Determine the [X, Y] coordinate at the center of the cell enclosing the given text.  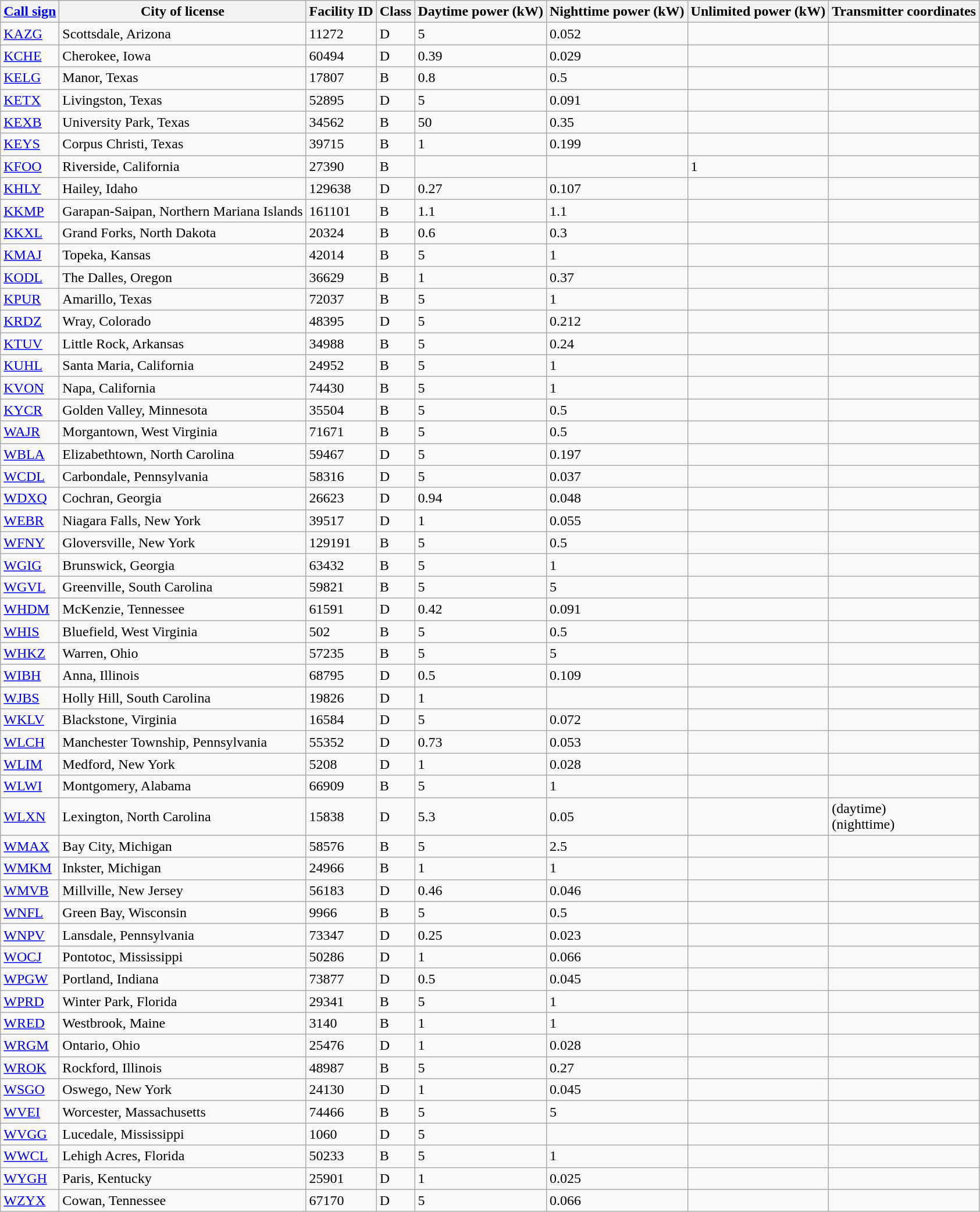
15838 [341, 817]
68795 [341, 676]
KODL [30, 277]
Corpus Christi, Texas [183, 144]
Grand Forks, North Dakota [183, 233]
Greenville, South Carolina [183, 587]
WHKZ [30, 654]
161101 [341, 211]
39715 [341, 144]
58576 [341, 846]
71671 [341, 432]
Golden Valley, Minnesota [183, 410]
Daytime power (kW) [480, 12]
Hailey, Idaho [183, 188]
24952 [341, 366]
Westbrook, Maine [183, 1024]
74430 [341, 388]
63432 [341, 565]
KYCR [30, 410]
KAZG [30, 34]
Niagara Falls, New York [183, 521]
5.3 [480, 817]
WGIG [30, 565]
KEXB [30, 122]
Lansdale, Pennsylvania [183, 935]
Montgomery, Alabama [183, 786]
KPUR [30, 300]
25901 [341, 1178]
KVON [30, 388]
WRGM [30, 1046]
0.39 [480, 56]
42014 [341, 255]
60494 [341, 56]
0.24 [616, 344]
KKXL [30, 233]
Bay City, Michigan [183, 846]
WZYX [30, 1200]
Blackstone, Virginia [183, 720]
WLXN [30, 817]
Riverside, California [183, 166]
50 [480, 122]
59821 [341, 587]
Medford, New York [183, 764]
WEBR [30, 521]
129638 [341, 188]
129191 [341, 543]
57235 [341, 654]
KMAJ [30, 255]
Lehigh Acres, Florida [183, 1156]
McKenzie, Tennessee [183, 609]
Cochran, Georgia [183, 498]
9966 [341, 912]
36629 [341, 277]
35504 [341, 410]
1060 [341, 1134]
26623 [341, 498]
0.35 [616, 122]
66909 [341, 786]
WMKM [30, 868]
Morgantown, West Virginia [183, 432]
0.048 [616, 498]
0.055 [616, 521]
0.94 [480, 498]
Little Rock, Arkansas [183, 344]
0.46 [480, 890]
KKMP [30, 211]
WMAX [30, 846]
20324 [341, 233]
Portland, Indiana [183, 979]
Green Bay, Wisconsin [183, 912]
0.42 [480, 609]
16584 [341, 720]
WFNY [30, 543]
Call sign [30, 12]
55352 [341, 742]
Holly Hill, South Carolina [183, 698]
Pontotoc, Mississippi [183, 957]
29341 [341, 1001]
WPGW [30, 979]
0.199 [616, 144]
5208 [341, 764]
WKLV [30, 720]
502 [341, 631]
Transmitter coordinates [904, 12]
KELG [30, 78]
WHDM [30, 609]
Anna, Illinois [183, 676]
The Dalles, Oregon [183, 277]
0.023 [616, 935]
WOCJ [30, 957]
KCHE [30, 56]
Class [395, 12]
Nighttime power (kW) [616, 12]
27390 [341, 166]
0.73 [480, 742]
Wray, Colorado [183, 322]
WVEI [30, 1112]
University Park, Texas [183, 122]
WHIS [30, 631]
0.37 [616, 277]
Topeka, Kansas [183, 255]
WWCL [30, 1156]
0.3 [616, 233]
Brunswick, Georgia [183, 565]
0.197 [616, 454]
67170 [341, 1200]
WYGH [30, 1178]
24130 [341, 1090]
0.109 [616, 676]
11272 [341, 34]
Lucedale, Mississippi [183, 1134]
0.053 [616, 742]
48987 [341, 1068]
WIBH [30, 676]
73877 [341, 979]
Carbondale, Pennsylvania [183, 476]
WMVB [30, 890]
Unlimited power (kW) [758, 12]
Manchester Township, Pennsylvania [183, 742]
Winter Park, Florida [183, 1001]
3140 [341, 1024]
WSGO [30, 1090]
0.037 [616, 476]
Paris, Kentucky [183, 1178]
KUHL [30, 366]
0.107 [616, 188]
WLWI [30, 786]
39517 [341, 521]
19826 [341, 698]
KTUV [30, 344]
Cowan, Tennessee [183, 1200]
25476 [341, 1046]
Millville, New Jersey [183, 890]
WDXQ [30, 498]
WLCH [30, 742]
KRDZ [30, 322]
KEYS [30, 144]
52895 [341, 100]
24966 [341, 868]
74466 [341, 1112]
59467 [341, 454]
Scottsdale, Arizona [183, 34]
Gloversville, New York [183, 543]
56183 [341, 890]
WNFL [30, 912]
Rockford, Illinois [183, 1068]
50286 [341, 957]
WNPV [30, 935]
WCDL [30, 476]
Inkster, Michigan [183, 868]
WJBS [30, 698]
KETX [30, 100]
WVGG [30, 1134]
0.8 [480, 78]
WRED [30, 1024]
Cherokee, Iowa [183, 56]
Manor, Texas [183, 78]
(daytime) (nighttime) [904, 817]
Lexington, North Carolina [183, 817]
WLIM [30, 764]
72037 [341, 300]
Santa Maria, California [183, 366]
Livingston, Texas [183, 100]
50233 [341, 1156]
2.5 [616, 846]
KHLY [30, 188]
0.05 [616, 817]
WAJR [30, 432]
WROK [30, 1068]
Facility ID [341, 12]
City of license [183, 12]
0.6 [480, 233]
48395 [341, 322]
34562 [341, 122]
WGVL [30, 587]
WPRD [30, 1001]
Amarillo, Texas [183, 300]
0.25 [480, 935]
Warren, Ohio [183, 654]
0.212 [616, 322]
34988 [341, 344]
Ontario, Ohio [183, 1046]
0.072 [616, 720]
Elizabethtown, North Carolina [183, 454]
WBLA [30, 454]
Worcester, Massachusetts [183, 1112]
0.046 [616, 890]
0.025 [616, 1178]
0.029 [616, 56]
17807 [341, 78]
73347 [341, 935]
Oswego, New York [183, 1090]
Garapan-Saipan, Northern Mariana Islands [183, 211]
KFOO [30, 166]
Napa, California [183, 388]
Bluefield, West Virginia [183, 631]
0.052 [616, 34]
58316 [341, 476]
61591 [341, 609]
